From the cell containing the given text, extract its center point as [X, Y] coordinate. 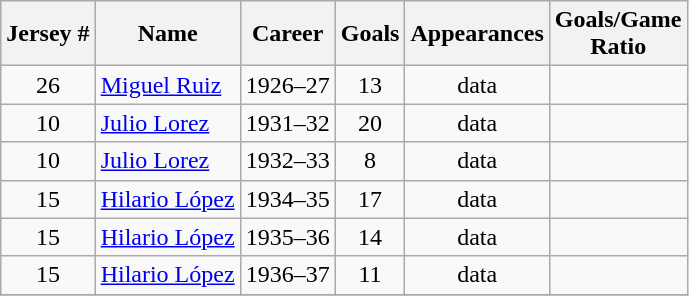
Name [168, 34]
11 [370, 275]
Goals [370, 34]
Appearances [477, 34]
20 [370, 123]
1934–35 [288, 199]
17 [370, 199]
1936–37 [288, 275]
1931–32 [288, 123]
1932–33 [288, 161]
14 [370, 237]
1926–27 [288, 85]
8 [370, 161]
26 [48, 85]
13 [370, 85]
Jersey # [48, 34]
1935–36 [288, 237]
Goals/GameRatio [618, 34]
Career [288, 34]
Miguel Ruiz [168, 85]
